Provide the [x, y] coordinate of the cell's center where the given text is located.  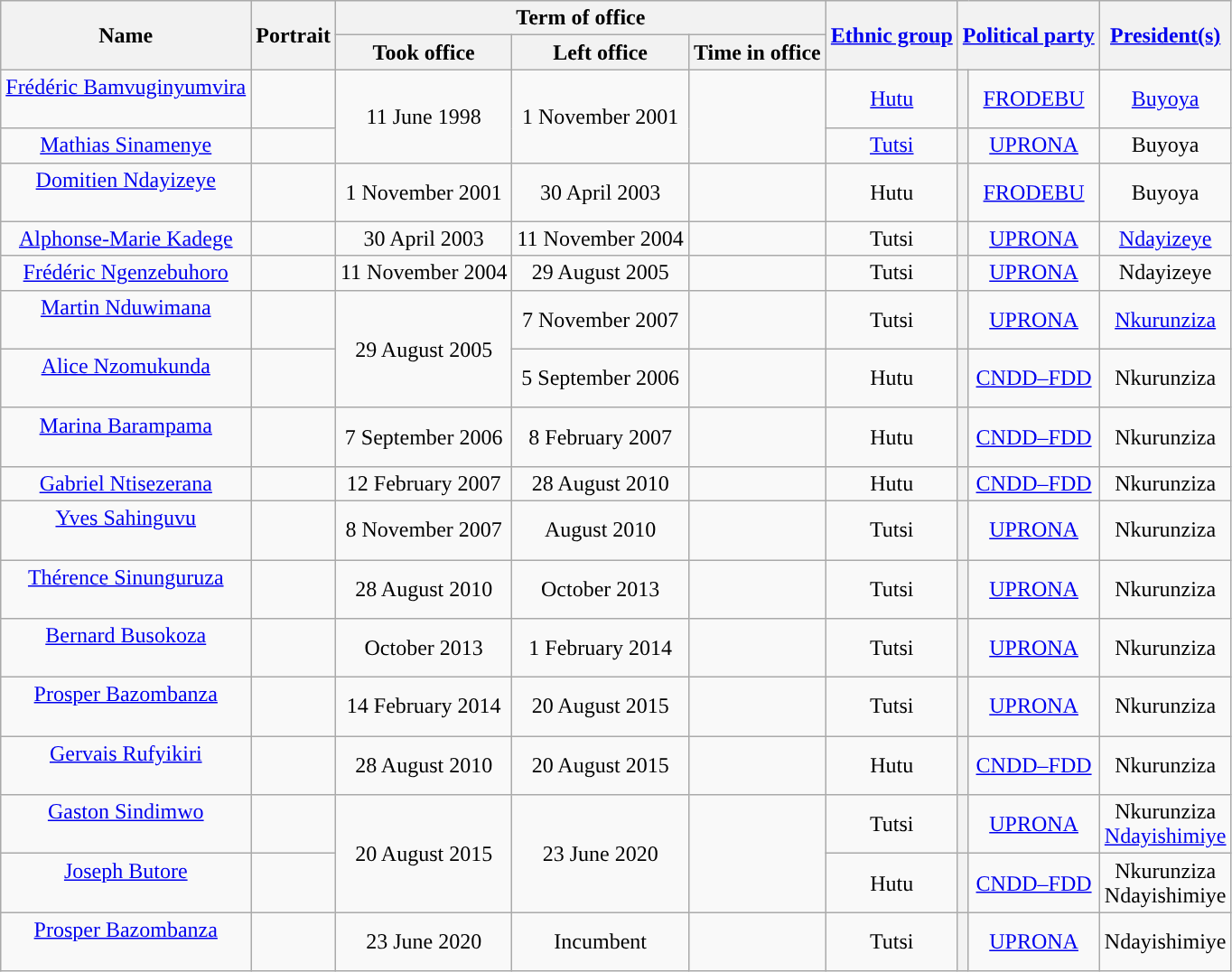
Ndayishimiye [1165, 941]
Time in office [757, 52]
Gabriel Ntisezerana [126, 483]
Thérence Sinunguruza [126, 589]
8 November 2007 [423, 529]
Took office [423, 52]
Political party [1028, 35]
Domitien Ndayizeye [126, 192]
Frédéric Bamvuginyumvira [126, 99]
August 2010 [600, 529]
Incumbent [600, 941]
Gervais Rufyikiri [126, 766]
7 September 2006 [423, 437]
7 November 2007 [600, 320]
8 February 2007 [600, 437]
Yves Sahinguvu [126, 529]
Left office [600, 52]
Alice Nzomukunda [126, 378]
Term of office [580, 18]
5 September 2006 [600, 378]
Mathias Sinamenye [126, 145]
Alphonse-Marie Kadege [126, 238]
Martin Nduwimana [126, 320]
11 June 1998 [423, 116]
12 February 2007 [423, 483]
Bernard Busokoza [126, 649]
14 February 2014 [423, 706]
1 February 2014 [600, 649]
Name [126, 35]
President(s) [1165, 35]
Ethnic group [891, 35]
Portrait [294, 35]
Frédéric Ngenzebuhoro [126, 273]
Marina Barampama [126, 437]
Joseph Butore [126, 883]
Gaston Sindimwo [126, 824]
